Locate the cell with the specified text and output its [X, Y] center coordinate. 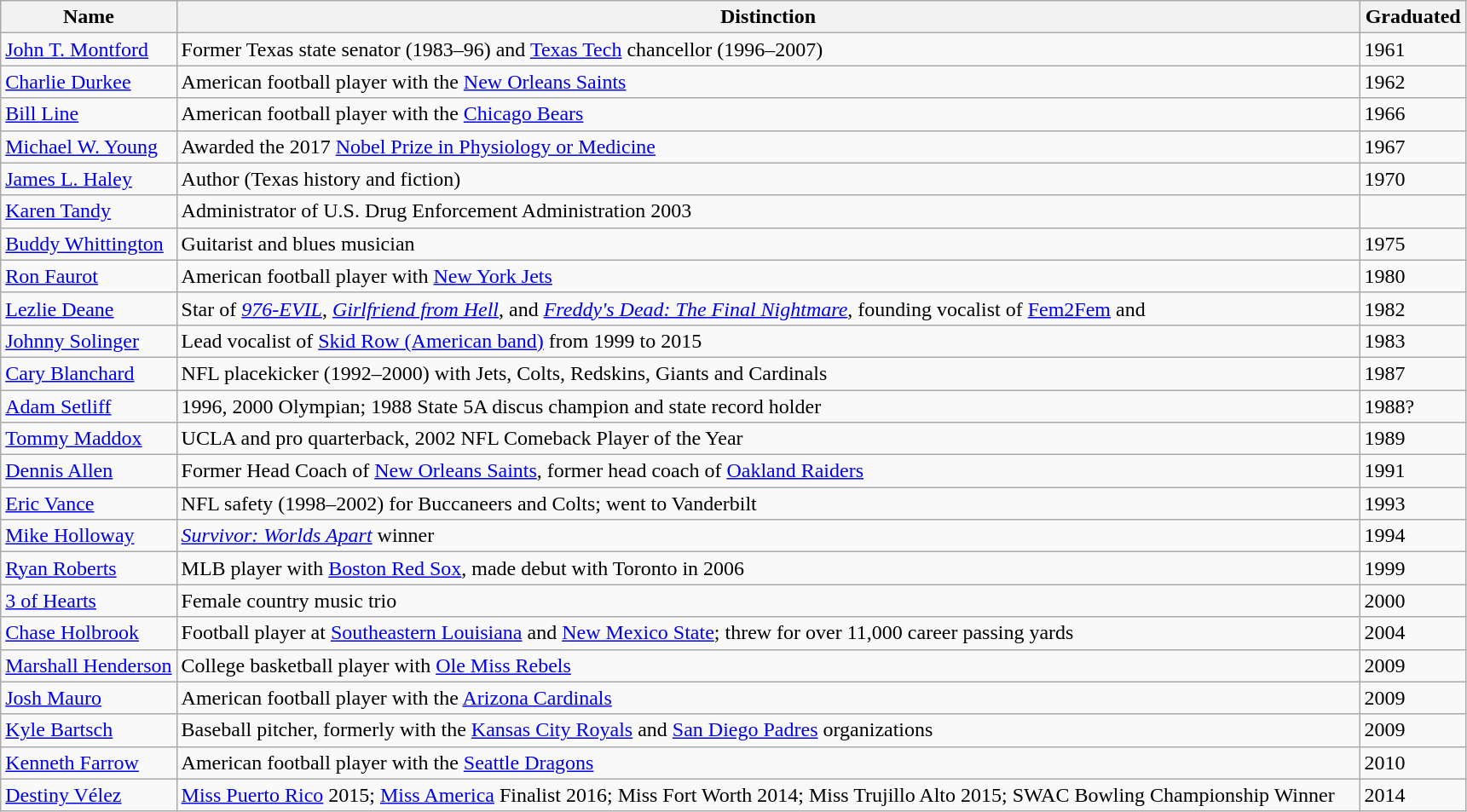
1966 [1413, 114]
Tommy Maddox [89, 439]
UCLA and pro quarterback, 2002 NFL Comeback Player of the Year [768, 439]
1989 [1413, 439]
Destiny Vélez [89, 795]
1980 [1413, 276]
Mike Holloway [89, 536]
Baseball pitcher, formerly with the Kansas City Royals and San Diego Padres organizations [768, 730]
1970 [1413, 179]
NFL safety (1998–2002) for Buccaneers and Colts; went to Vanderbilt [768, 504]
Adam Setliff [89, 406]
American football player with the Seattle Dragons [768, 763]
Bill Line [89, 114]
Lezlie Deane [89, 308]
1961 [1413, 49]
Former Head Coach of New Orleans Saints, former head coach of Oakland Raiders [768, 471]
Graduated [1413, 17]
Josh Mauro [89, 698]
Survivor: Worlds Apart winner [768, 536]
Author (Texas history and fiction) [768, 179]
Star of 976-EVIL, Girlfriend from Hell, and Freddy's Dead: The Final Nightmare, founding vocalist of Fem2Fem and [768, 308]
Charlie Durkee [89, 82]
Marshall Henderson [89, 665]
Football player at Southeastern Louisiana and New Mexico State; threw for over 11,000 career passing yards [768, 633]
James L. Haley [89, 179]
American football player with New York Jets [768, 276]
2014 [1413, 795]
2000 [1413, 601]
Administrator of U.S. Drug Enforcement Administration 2003 [768, 211]
Buddy Whittington [89, 244]
Johnny Solinger [89, 341]
1996, 2000 Olympian; 1988 State 5A discus champion and state record holder [768, 406]
Karen Tandy [89, 211]
3 of Hearts [89, 601]
Ryan Roberts [89, 568]
Former Texas state senator (1983–96) and Texas Tech chancellor (1996–2007) [768, 49]
2004 [1413, 633]
1993 [1413, 504]
1983 [1413, 341]
John T. Montford [89, 49]
Kenneth Farrow [89, 763]
American football player with the Arizona Cardinals [768, 698]
1988? [1413, 406]
1962 [1413, 82]
NFL placekicker (1992–2000) with Jets, Colts, Redskins, Giants and Cardinals [768, 373]
1994 [1413, 536]
1987 [1413, 373]
1982 [1413, 308]
Lead vocalist of Skid Row (American band) from 1999 to 2015 [768, 341]
College basketball player with Ole Miss Rebels [768, 665]
Dennis Allen [89, 471]
Ron Faurot [89, 276]
Guitarist and blues musician [768, 244]
Kyle Bartsch [89, 730]
MLB player with Boston Red Sox, made debut with Toronto in 2006 [768, 568]
American football player with the Chicago Bears [768, 114]
Chase Holbrook [89, 633]
Awarded the 2017 Nobel Prize in Physiology or Medicine [768, 147]
1999 [1413, 568]
1975 [1413, 244]
Female country music trio [768, 601]
2010 [1413, 763]
Michael W. Young [89, 147]
1991 [1413, 471]
Name [89, 17]
1967 [1413, 147]
Cary Blanchard [89, 373]
Eric Vance [89, 504]
Distinction [768, 17]
Miss Puerto Rico 2015; Miss America Finalist 2016; Miss Fort Worth 2014; Miss Trujillo Alto 2015; SWAC Bowling Championship Winner [768, 795]
American football player with the New Orleans Saints [768, 82]
